Provide the (x, y) coordinate of the cell's center where the given text is located.  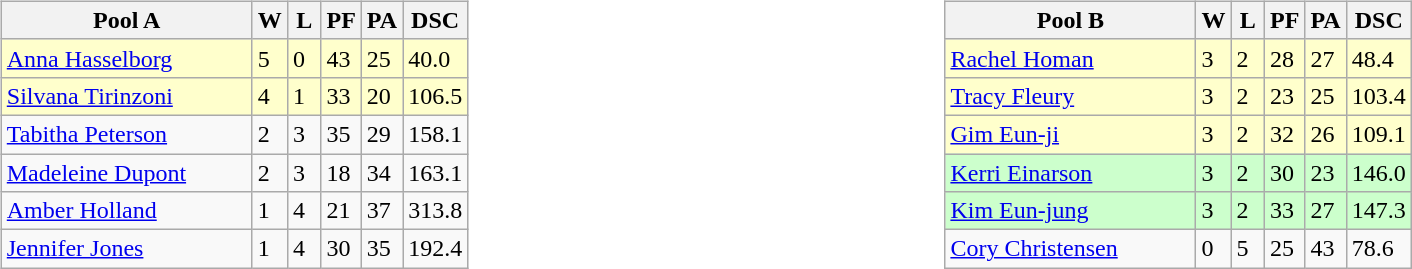
29 (382, 134)
Pool A (126, 20)
146.0 (1378, 173)
32 (1285, 134)
37 (382, 211)
158.1 (436, 134)
Anna Hasselborg (126, 58)
Kerri Einarson (1070, 173)
48.4 (1378, 58)
Kim Eun-jung (1070, 211)
Tabitha Peterson (126, 134)
Pool B (1070, 20)
Tracy Fleury (1070, 96)
20 (382, 96)
106.5 (436, 96)
26 (1326, 134)
21 (341, 211)
163.1 (436, 173)
Cory Christensen (1070, 249)
40.0 (436, 58)
34 (382, 173)
78.6 (1378, 249)
Rachel Homan (1070, 58)
192.4 (436, 249)
28 (1285, 58)
147.3 (1378, 211)
Silvana Tirinzoni (126, 96)
103.4 (1378, 96)
Jennifer Jones (126, 249)
313.8 (436, 211)
18 (341, 173)
Amber Holland (126, 211)
109.1 (1378, 134)
Madeleine Dupont (126, 173)
Gim Eun-ji (1070, 134)
